Determine the [x, y] coordinate at the center of the cell enclosing the given text.  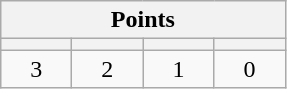
0 [250, 69]
1 [178, 69]
3 [36, 69]
2 [108, 69]
Points [143, 20]
